Output the (x, y) coordinate of the center of the cell containing the given text.  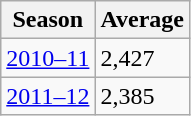
2,385 (142, 96)
2010–11 (48, 58)
Average (142, 20)
2,427 (142, 58)
Season (48, 20)
2011–12 (48, 96)
